Detect which cell encompasses the target text, then output its (X, Y) center coordinate. 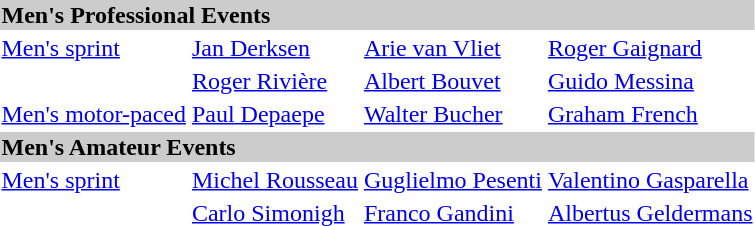
Graham French (650, 114)
Valentino Gasparella (650, 180)
Roger Rivière (274, 81)
Men's motor-paced (94, 114)
Roger Gaignard (650, 48)
Michel Rousseau (274, 180)
Men's Amateur Events (377, 147)
Men's Professional Events (377, 15)
Albert Bouvet (452, 81)
Guido Messina (650, 81)
Guglielmo Pesenti (452, 180)
Arie van Vliet (452, 48)
Walter Bucher (452, 114)
Paul Depaepe (274, 114)
Jan Derksen (274, 48)
